Return the [X, Y] coordinate for the center point of the cell that contains the specified text.  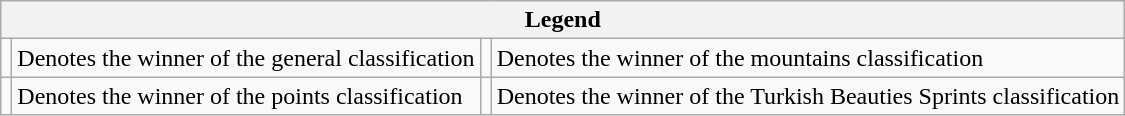
Denotes the winner of the points classification [246, 96]
Denotes the winner of the general classification [246, 58]
Denotes the winner of the Turkish Beauties Sprints classification [808, 96]
Legend [563, 20]
Denotes the winner of the mountains classification [808, 58]
